Output the [x, y] coordinate of the center of the cell containing the given text.  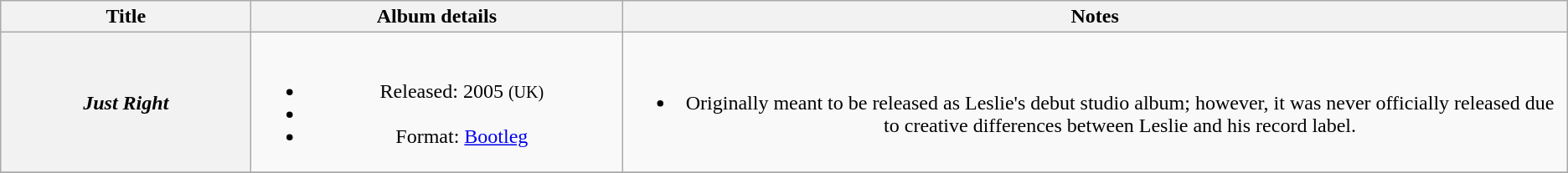
Just Right [126, 102]
Album details [437, 17]
Title [126, 17]
Released: 2005 (UK)Format: Bootleg [437, 102]
Notes [1095, 17]
